Identify which cell holds the provided text, then report its [x, y] central coordinate. 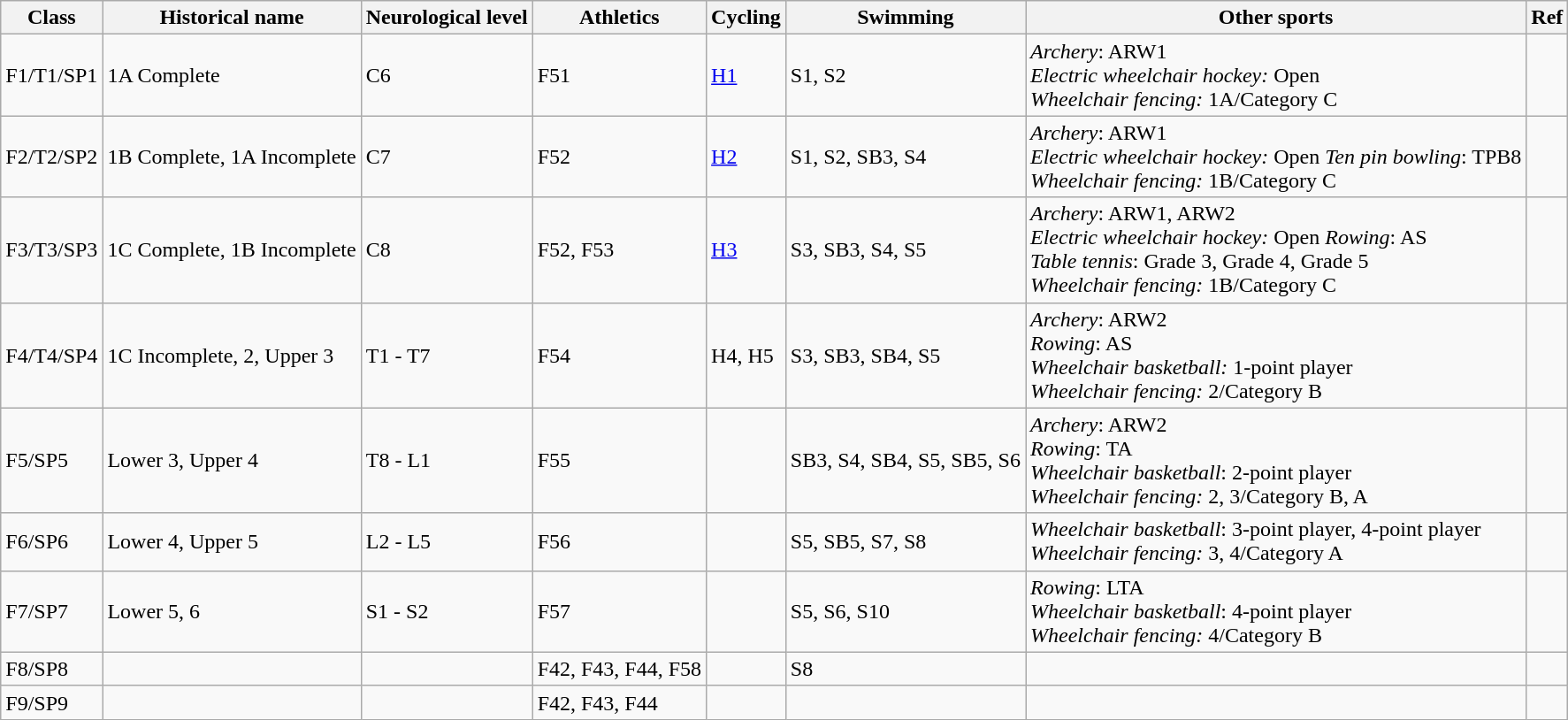
S8 [906, 669]
F4/T4/SP4 [51, 356]
F52, F53 [619, 249]
F54 [619, 356]
S5, S6, S10 [906, 611]
1C Complete, 1B Incomplete [232, 249]
H4, H5 [746, 356]
F1/T1/SP1 [51, 75]
S1, S2 [906, 75]
SB3, S4, SB4, S5, SB5, S6 [906, 460]
T8 - L1 [447, 460]
C7 [447, 157]
F8/SP8 [51, 669]
Swimming [906, 18]
H1 [746, 75]
F5/SP5 [51, 460]
Other sports [1276, 18]
S3, SB3, SB4, S5 [906, 356]
S1 - S2 [447, 611]
F7/SP7 [51, 611]
Lower 3, Upper 4 [232, 460]
Athletics [619, 18]
F57 [619, 611]
C8 [447, 249]
F6/SP6 [51, 541]
Ref [1548, 18]
Wheelchair basketball: 3-point player, 4-point playerWheelchair fencing: 3, 4/Category A [1276, 541]
Historical name [232, 18]
F42, F43, F44 [619, 702]
Class [51, 18]
Archery: ARW2Rowing: ASWheelchair basketball: 1-point playerWheelchair fencing: 2/Category B [1276, 356]
F56 [619, 541]
F52 [619, 157]
S5, SB5, S7, S8 [906, 541]
1A Complete [232, 75]
Archery: ARW1Electric wheelchair hockey: Open Ten pin bowling: TPB8Wheelchair fencing: 1B/Category C [1276, 157]
H3 [746, 249]
Archery: ARW1, ARW2Electric wheelchair hockey: Open Rowing: ASTable tennis: Grade 3, Grade 4, Grade 5Wheelchair fencing: 1B/Category C [1276, 249]
Lower 5, 6 [232, 611]
F55 [619, 460]
T1 - T7 [447, 356]
Neurological level [447, 18]
F2/T2/SP2 [51, 157]
1C Incomplete, 2, Upper 3 [232, 356]
F51 [619, 75]
Lower 4, Upper 5 [232, 541]
Cycling [746, 18]
F42, F43, F44, F58 [619, 669]
Archery: ARW1Electric wheelchair hockey: OpenWheelchair fencing: 1A/Category C [1276, 75]
F3/T3/SP3 [51, 249]
S3, SB3, S4, S5 [906, 249]
Archery: ARW2Rowing: TAWheelchair basketball: 2-point playerWheelchair fencing: 2, 3/Category B, A [1276, 460]
Rowing: LTAWheelchair basketball: 4-point playerWheelchair fencing: 4/Category B [1276, 611]
L2 - L5 [447, 541]
C6 [447, 75]
S1, S2, SB3, S4 [906, 157]
F9/SP9 [51, 702]
H2 [746, 157]
1B Complete, 1A Incomplete [232, 157]
